Find where the given text appears and provide that cell's center as (X, Y) coordinate. 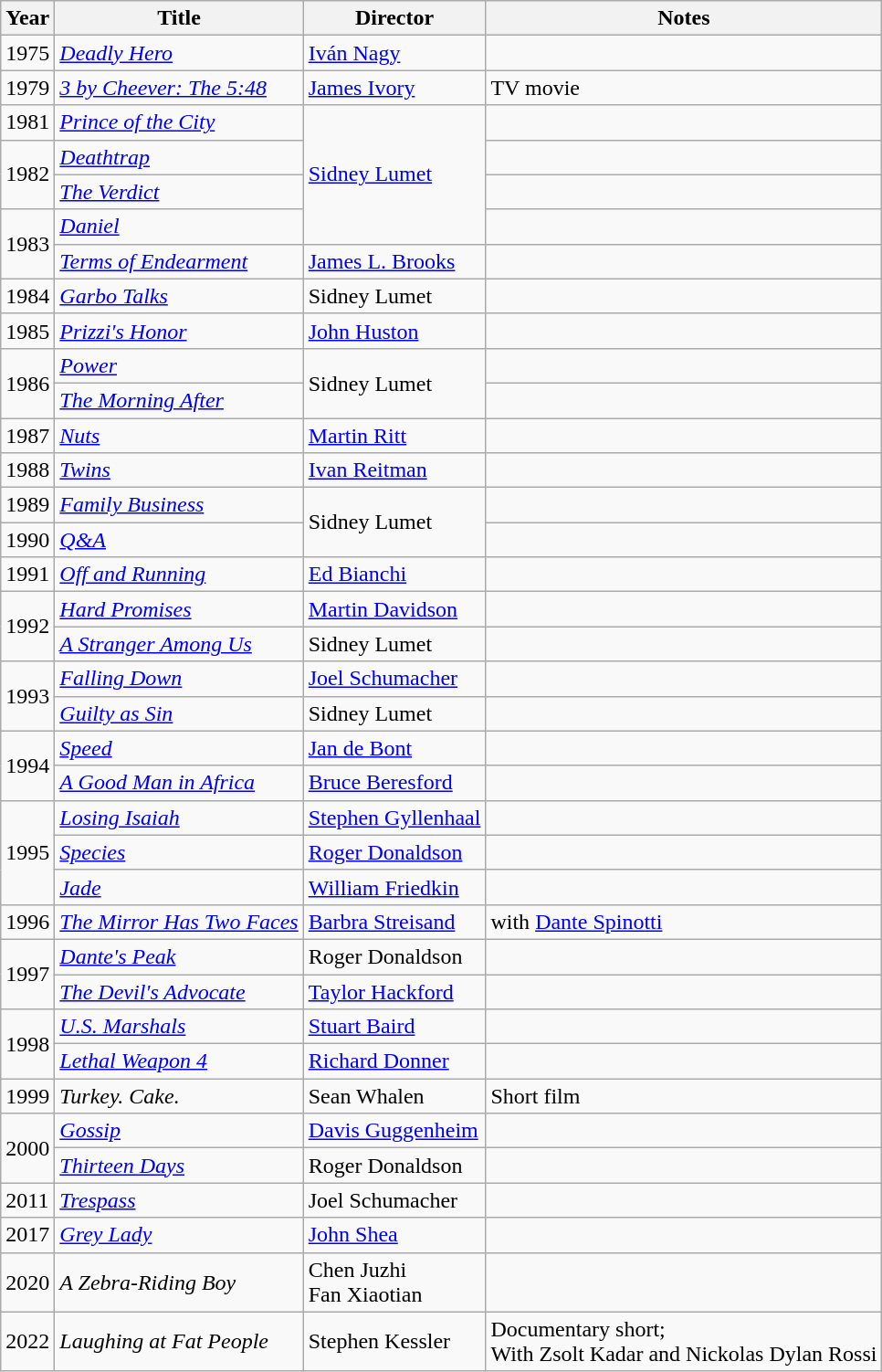
Species (179, 852)
2011 (27, 1200)
1975 (27, 53)
Power (179, 365)
Sean Whalen (394, 1096)
Jade (179, 887)
Prizzi's Honor (179, 331)
Title (179, 18)
Family Business (179, 505)
Stephen Gyllenhaal (394, 818)
1998 (27, 1044)
Laughing at Fat People (179, 1341)
1991 (27, 575)
1994 (27, 765)
Garbo Talks (179, 296)
Nuts (179, 436)
A Stranger Among Us (179, 644)
Stuart Baird (394, 1027)
Deathtrap (179, 157)
1995 (27, 852)
Gossip (179, 1131)
William Friedkin (394, 887)
Off and Running (179, 575)
Davis Guggenheim (394, 1131)
Lethal Weapon 4 (179, 1061)
A Zebra-Riding Boy (179, 1282)
U.S. Marshals (179, 1027)
James L. Brooks (394, 261)
Taylor Hackford (394, 991)
Documentary short;With Zsolt Kadar and Nickolas Dylan Rossi (684, 1341)
Ed Bianchi (394, 575)
2000 (27, 1148)
Short film (684, 1096)
1990 (27, 540)
John Huston (394, 331)
Iván Nagy (394, 53)
Hard Promises (179, 609)
2022 (27, 1341)
Martin Ritt (394, 436)
1985 (27, 331)
Year (27, 18)
1992 (27, 627)
2017 (27, 1235)
2020 (27, 1282)
Jan de Bont (394, 748)
1988 (27, 470)
1997 (27, 974)
1982 (27, 174)
1986 (27, 383)
1996 (27, 922)
Ivan Reitman (394, 470)
1984 (27, 296)
Deadly Hero (179, 53)
Guilty as Sin (179, 713)
Stephen Kessler (394, 1341)
A Good Man in Africa (179, 783)
John Shea (394, 1235)
The Morning After (179, 400)
The Devil's Advocate (179, 991)
Q&A (179, 540)
Falling Down (179, 679)
Chen JuzhiFan Xiaotian (394, 1282)
Grey Lady (179, 1235)
Terms of Endearment (179, 261)
TV movie (684, 88)
James Ivory (394, 88)
Turkey. Cake. (179, 1096)
Martin Davidson (394, 609)
Barbra Streisand (394, 922)
Twins (179, 470)
Dante's Peak (179, 956)
Bruce Beresford (394, 783)
with Dante Spinotti (684, 922)
Speed (179, 748)
1983 (27, 244)
1999 (27, 1096)
1993 (27, 696)
Director (394, 18)
Daniel (179, 227)
Prince of the City (179, 122)
1979 (27, 88)
Losing Isaiah (179, 818)
Trespass (179, 1200)
3 by Cheever: The 5:48 (179, 88)
Notes (684, 18)
1981 (27, 122)
Richard Donner (394, 1061)
1989 (27, 505)
Thirteen Days (179, 1166)
The Verdict (179, 192)
1987 (27, 436)
The Mirror Has Two Faces (179, 922)
